Return [X, Y] of the center of cell containing provided text 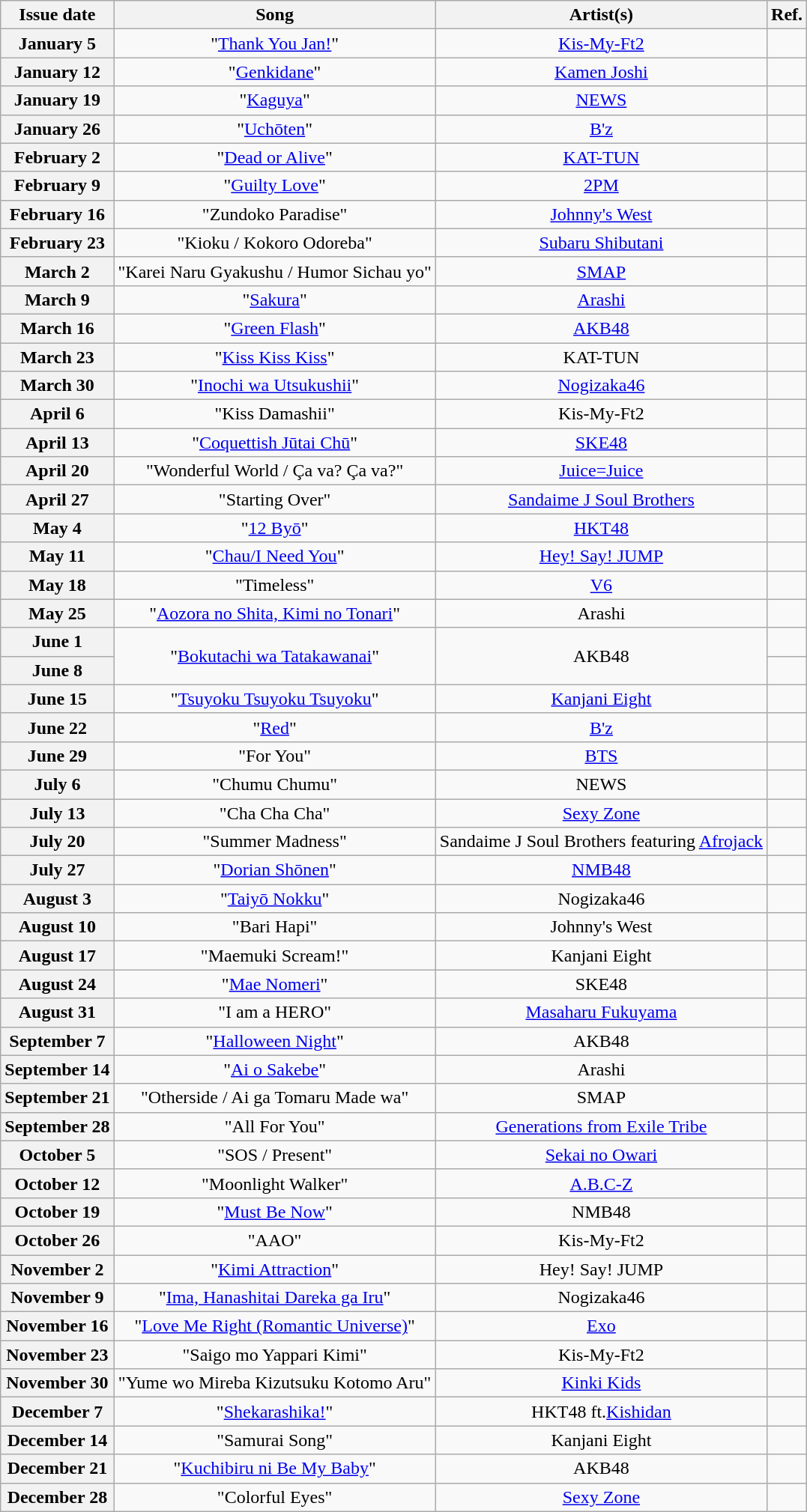
"Red" [274, 727]
"Moonlight Walker" [274, 1183]
"Ima, Hanashitai Dareka ga Iru" [274, 1298]
"SOS / Present" [274, 1155]
January 26 [57, 129]
August 3 [57, 899]
"Zundoko Paradise" [274, 214]
"Yume wo Mireba Kizutsuku Kotomo Aru" [274, 1383]
Masaharu Fukuyama [601, 1012]
"Kuchibiru ni Be My Baby" [274, 1469]
June 29 [57, 756]
"Guilty Love" [274, 186]
Kamen Joshi [601, 72]
"Saigo mo Yappari Kimi" [274, 1355]
"Kimi Attraction" [274, 1269]
Subaru Shibutani [601, 243]
February 23 [57, 243]
"Chumu Chumu" [274, 784]
December 28 [57, 1497]
October 12 [57, 1183]
June 1 [57, 642]
December 14 [57, 1440]
"Aozora no Shita, Kimi no Tonari" [274, 613]
January 19 [57, 100]
"Must Be Now" [274, 1212]
Sekai no Owari [601, 1155]
March 23 [57, 357]
December 7 [57, 1412]
February 9 [57, 186]
July 20 [57, 842]
"Kiss Kiss Kiss" [274, 357]
"Taiyō Nokku" [274, 899]
"Uchōten" [274, 129]
"Shekarashika!" [274, 1412]
October 19 [57, 1212]
April 27 [57, 500]
Exo [601, 1326]
Sandaime J Soul Brothers [601, 500]
"I am a HERO" [274, 1012]
Kinki Kids [601, 1383]
"All For You" [274, 1126]
"Ai o Sakebe" [274, 1069]
V6 [601, 585]
"For You" [274, 756]
April 20 [57, 471]
March 30 [57, 386]
"Kioku / Kokoro Odoreba" [274, 243]
"Dead or Alive" [274, 157]
July 6 [57, 784]
"Tsuyoku Tsuyoku Tsuyoku" [274, 699]
November 2 [57, 1269]
June 15 [57, 699]
"Halloween Night" [274, 1041]
Juice=Juice [601, 471]
"Karei Naru Gyakushu / Humor Sichau yo" [274, 271]
August 24 [57, 984]
May 4 [57, 528]
November 9 [57, 1298]
April 6 [57, 414]
"Mae Nomeri" [274, 984]
June 8 [57, 670]
Artist(s) [601, 15]
October 5 [57, 1155]
April 13 [57, 443]
2PM [601, 186]
"Cha Cha Cha" [274, 813]
September 21 [57, 1098]
"Bokutachi wa Tatakawanai" [274, 656]
"Wonderful World / Ça va? Ça va?" [274, 471]
"12 Byō" [274, 528]
March 16 [57, 328]
"Maemuki Scream!" [274, 956]
"Thank You Jan!" [274, 43]
September 7 [57, 1041]
August 31 [57, 1012]
November 30 [57, 1383]
September 14 [57, 1069]
January 5 [57, 43]
"Summer Madness" [274, 842]
"Green Flash" [274, 328]
May 25 [57, 613]
November 16 [57, 1326]
Issue date [57, 15]
"Chau/I Need You" [274, 556]
"Timeless" [274, 585]
February 2 [57, 157]
July 13 [57, 813]
September 28 [57, 1126]
March 9 [57, 300]
"Dorian Shōnen" [274, 870]
BTS [601, 756]
"Samurai Song" [274, 1440]
May 11 [57, 556]
"Genkidane" [274, 72]
Generations from Exile Tribe [601, 1126]
October 26 [57, 1240]
"Kiss Damashii" [274, 414]
Song [274, 15]
"Sakura" [274, 300]
November 23 [57, 1355]
June 22 [57, 727]
HKT48 [601, 528]
July 27 [57, 870]
"Bari Hapi" [274, 927]
HKT48 ft.Kishidan [601, 1412]
March 2 [57, 271]
Ref. [787, 15]
January 12 [57, 72]
May 18 [57, 585]
"Kaguya" [274, 100]
December 21 [57, 1469]
"Inochi wa Utsukushii" [274, 386]
"Otherside / Ai ga Tomaru Made wa" [274, 1098]
"Starting Over" [274, 500]
A.B.C-Z [601, 1183]
"AAO" [274, 1240]
"Colorful Eyes" [274, 1497]
Sandaime J Soul Brothers featuring Afrojack [601, 842]
August 17 [57, 956]
"Coquettish Jūtai Chū" [274, 443]
August 10 [57, 927]
"Love Me Right (Romantic Universe)" [274, 1326]
February 16 [57, 214]
